Pinpoint the cell where the given text exists, returning its [X, Y] midpoint coordinate. 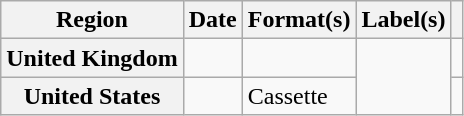
Cassette [299, 96]
Label(s) [404, 20]
Region [92, 20]
United States [92, 96]
Format(s) [299, 20]
United Kingdom [92, 58]
Date [212, 20]
